Detect which cell encompasses the target text, then output its [x, y] center coordinate. 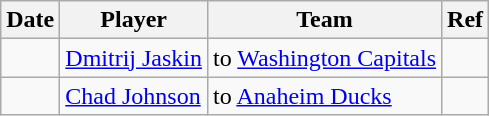
to Washington Capitals [325, 58]
Team [325, 20]
Ref [466, 20]
Player [134, 20]
Chad Johnson [134, 96]
to Anaheim Ducks [325, 96]
Dmitrij Jaskin [134, 58]
Date [30, 20]
